Identify which cell holds the provided text, then report its [X, Y] central coordinate. 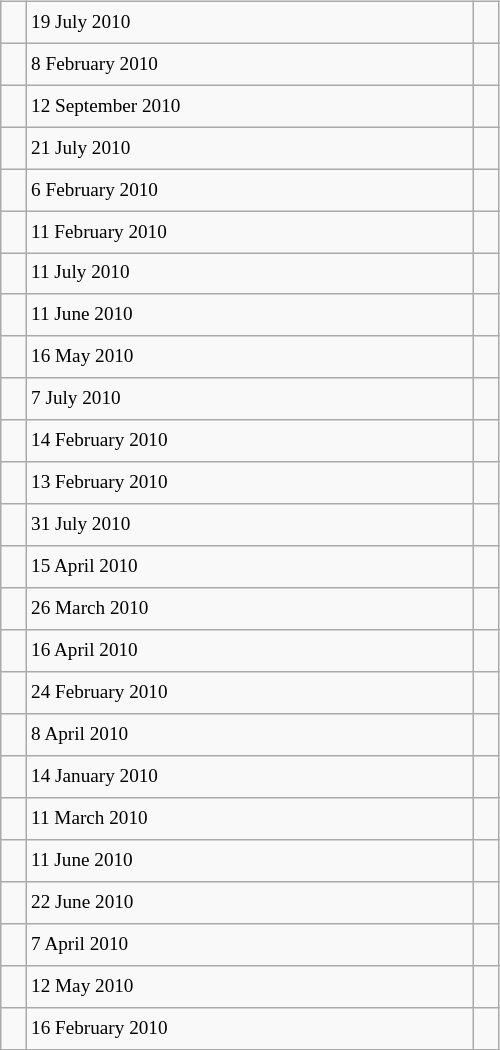
14 January 2010 [249, 777]
15 April 2010 [249, 567]
24 February 2010 [249, 693]
8 February 2010 [249, 64]
11 July 2010 [249, 274]
12 May 2010 [249, 986]
12 September 2010 [249, 106]
22 June 2010 [249, 902]
21 July 2010 [249, 148]
6 February 2010 [249, 190]
8 April 2010 [249, 735]
7 July 2010 [249, 399]
11 February 2010 [249, 232]
16 May 2010 [249, 357]
7 April 2010 [249, 944]
31 July 2010 [249, 525]
26 March 2010 [249, 609]
16 April 2010 [249, 651]
19 July 2010 [249, 22]
13 February 2010 [249, 483]
16 February 2010 [249, 1028]
11 March 2010 [249, 819]
14 February 2010 [249, 441]
